Detect which cell encompasses the target text, then output its [x, y] center coordinate. 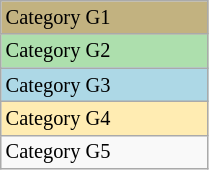
Category G1 [104, 17]
Category G4 [104, 118]
Category G3 [104, 85]
Category G2 [104, 51]
Category G5 [104, 152]
